Output the [X, Y] coordinate of the center of the cell containing the given text.  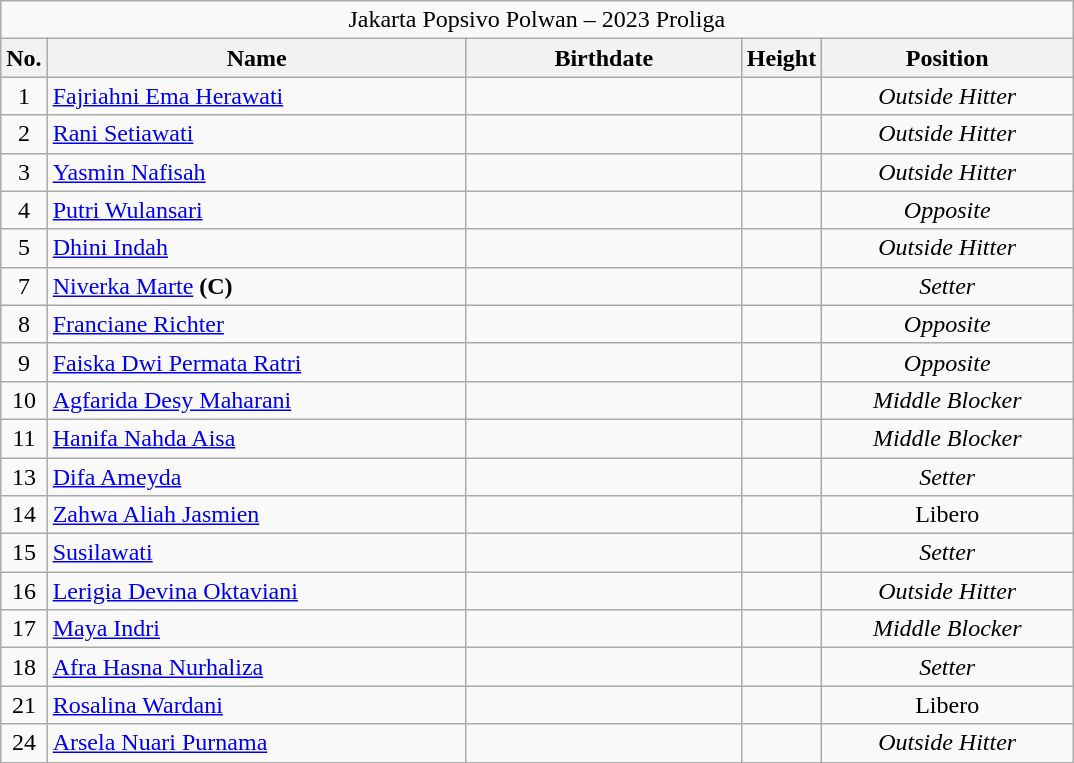
Birthdate [604, 58]
Putri Wulansari [256, 210]
17 [24, 629]
Lerigia Devina Oktaviani [256, 591]
Afra Hasna Nurhaliza [256, 667]
Susilawati [256, 553]
2 [24, 134]
11 [24, 438]
Yasmin Nafisah [256, 172]
Difa Ameyda [256, 477]
9 [24, 362]
5 [24, 248]
Jakarta Popsivo Polwan – 2023 Proliga [537, 20]
8 [24, 324]
Rani Setiawati [256, 134]
No. [24, 58]
13 [24, 477]
Faiska Dwi Permata Ratri [256, 362]
Fajriahni Ema Herawati [256, 96]
18 [24, 667]
Zahwa Aliah Jasmien [256, 515]
Dhini Indah [256, 248]
Position [948, 58]
Name [256, 58]
15 [24, 553]
Hanifa Nahda Aisa [256, 438]
1 [24, 96]
7 [24, 286]
Franciane Richter [256, 324]
10 [24, 400]
16 [24, 591]
14 [24, 515]
Height [781, 58]
Arsela Nuari Purnama [256, 743]
4 [24, 210]
Agfarida Desy Maharani [256, 400]
Rosalina Wardani [256, 705]
3 [24, 172]
Niverka Marte (C) [256, 286]
24 [24, 743]
21 [24, 705]
Maya Indri [256, 629]
